Extract the (X, Y) coordinate from the center of the cell holding the provided text.  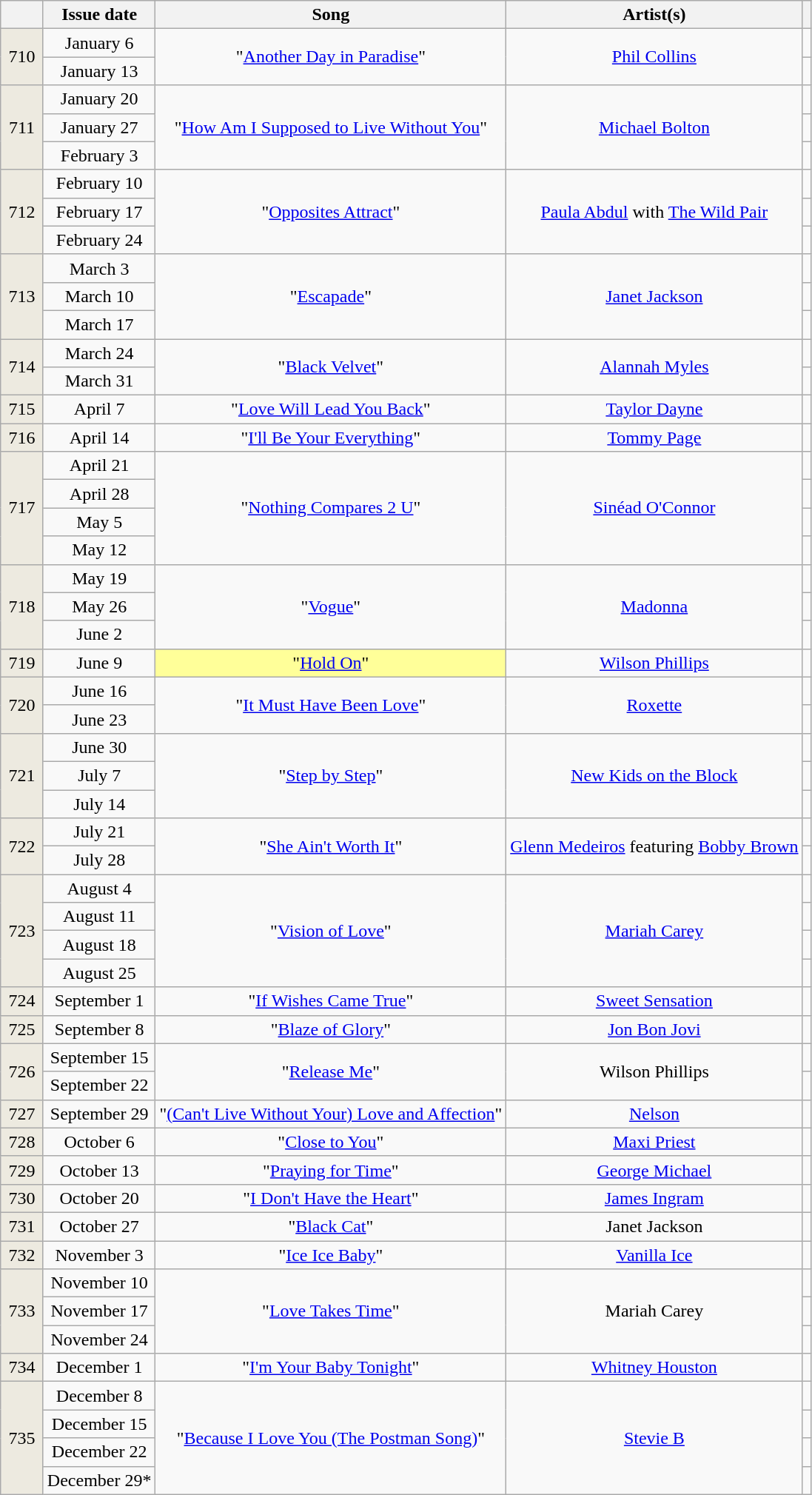
October 27 (99, 1226)
December 8 (99, 1396)
March 24 (99, 353)
Alannah Myles (654, 367)
"Nothing Compares 2 U" (331, 508)
730 (22, 1198)
721 (22, 775)
January 20 (99, 99)
710 (22, 57)
Vanilla Ice (654, 1255)
"She Ain't Worth It" (331, 846)
"Because I Love You (The Postman Song)" (331, 1438)
August 11 (99, 917)
April 21 (99, 466)
"If Wishes Came True" (331, 1001)
September 22 (99, 1086)
February 3 (99, 155)
719 (22, 663)
718 (22, 606)
Stevie B (654, 1438)
"Blaze of Glory" (331, 1029)
"Black Velvet" (331, 367)
733 (22, 1311)
Michael Bolton (654, 127)
"Vogue" (331, 606)
September 1 (99, 1001)
December 1 (99, 1368)
January 6 (99, 43)
"It Must Have Been Love" (331, 705)
May 5 (99, 522)
March 17 (99, 324)
October 13 (99, 1170)
June 9 (99, 663)
"How Am I Supposed to Live Without You" (331, 127)
November 24 (99, 1340)
726 (22, 1071)
Artist(s) (654, 15)
February 24 (99, 240)
July 28 (99, 860)
"Ice Ice Baby" (331, 1255)
June 30 (99, 747)
March 31 (99, 381)
February 10 (99, 184)
May 26 (99, 606)
"Release Me" (331, 1071)
Sinéad O'Connor (654, 508)
December 29* (99, 1480)
March 10 (99, 296)
May 12 (99, 550)
Roxette (654, 705)
April 14 (99, 438)
November 10 (99, 1283)
July 7 (99, 775)
731 (22, 1226)
June 2 (99, 635)
"Black Cat" (331, 1226)
December 22 (99, 1452)
Glenn Medeiros featuring Bobby Brown (654, 846)
August 18 (99, 945)
735 (22, 1438)
November 17 (99, 1311)
December 15 (99, 1424)
August 4 (99, 889)
717 (22, 508)
Song (331, 15)
722 (22, 846)
727 (22, 1114)
"Vision of Love" (331, 931)
Whitney Houston (654, 1368)
"Praying for Time" (331, 1170)
714 (22, 367)
"Opposites Attract" (331, 212)
713 (22, 296)
"Close to You" (331, 1142)
James Ingram (654, 1198)
January 13 (99, 71)
George Michael (654, 1170)
March 3 (99, 268)
November 3 (99, 1255)
711 (22, 127)
August 25 (99, 973)
Nelson (654, 1114)
Jon Bon Jovi (654, 1029)
September 8 (99, 1029)
September 15 (99, 1057)
728 (22, 1142)
716 (22, 438)
729 (22, 1170)
"Another Day in Paradise" (331, 57)
720 (22, 705)
Tommy Page (654, 438)
"Hold On" (331, 663)
July 14 (99, 803)
"I Don't Have the Heart" (331, 1198)
February 17 (99, 212)
"(Can't Live Without Your) Love and Affection" (331, 1114)
715 (22, 409)
Phil Collins (654, 57)
"Love Takes Time" (331, 1311)
January 27 (99, 127)
April 7 (99, 409)
October 20 (99, 1198)
"Escapade" (331, 296)
732 (22, 1255)
October 6 (99, 1142)
725 (22, 1029)
June 23 (99, 719)
"I'll Be Your Everything" (331, 438)
712 (22, 212)
July 21 (99, 832)
April 28 (99, 494)
May 19 (99, 578)
New Kids on the Block (654, 775)
723 (22, 931)
Sweet Sensation (654, 1001)
Taylor Dayne (654, 409)
"Love Will Lead You Back" (331, 409)
734 (22, 1368)
June 16 (99, 691)
Issue date (99, 15)
Madonna (654, 606)
Maxi Priest (654, 1142)
Paula Abdul with The Wild Pair (654, 212)
"Step by Step" (331, 775)
724 (22, 1001)
September 29 (99, 1114)
"I'm Your Baby Tonight" (331, 1368)
